Return [X, Y] of the center of cell containing provided text 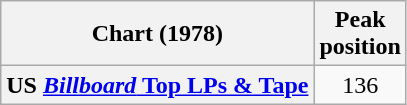
Peakposition [360, 34]
Chart (1978) [158, 34]
136 [360, 85]
US Billboard Top LPs & Tape [158, 85]
